For the text-containing cell, return its midpoint in [x, y] coordinate format. 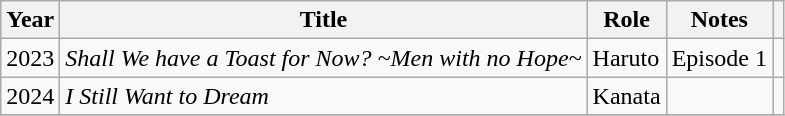
Title [324, 20]
Kanata [626, 96]
Episode 1 [719, 58]
Year [30, 20]
2024 [30, 96]
Haruto [626, 58]
I Still Want to Dream [324, 96]
Role [626, 20]
Shall We have a Toast for Now? ~Men with no Hope~ [324, 58]
2023 [30, 58]
Notes [719, 20]
